Scan for the cell matching the given text and deliver its [x, y] coordinate at center. 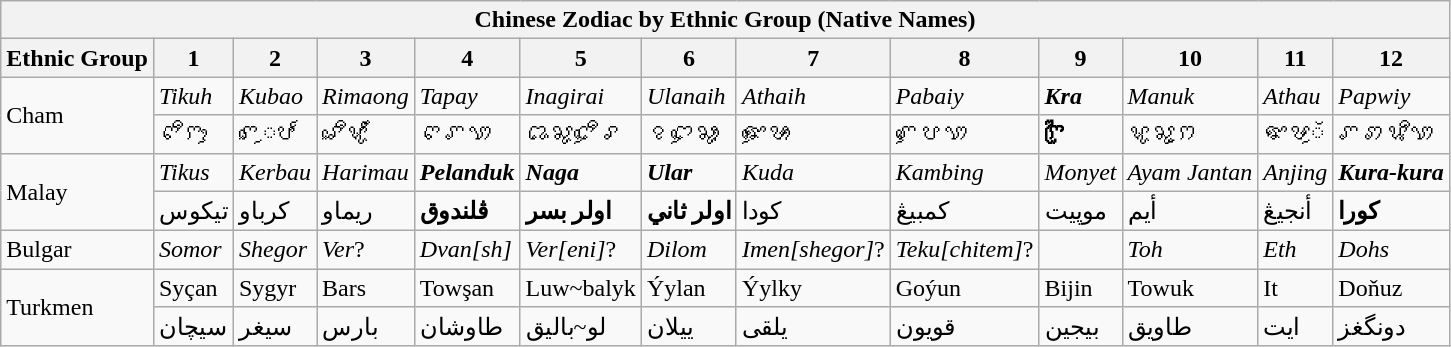
Teku[chitem]? [964, 250]
Bijin [1080, 288]
Monyet [1080, 172]
Kambing [964, 172]
Athau [1296, 96]
Tapay [467, 96]
لو~بالیق [580, 327]
Dilom [688, 250]
بیجین [1080, 327]
6 [688, 58]
Ver[eni]? [580, 250]
ريماو [366, 211]
Tikuh [193, 96]
ꨚꩇꨥꨪꩈ [1391, 134]
Malay [78, 192]
4 [467, 58]
Ulanaih [688, 96]
7 [813, 58]
Doňuz [1391, 288]
Syçan [193, 288]
Sygyr [274, 288]
Imen[shegor]? [813, 250]
ꨚꨝꨰꩈ [964, 134]
Cham [78, 115]
Tikus [193, 172]
Inagirai [580, 96]
Ethnic Group [78, 58]
Goýun [964, 288]
Towuk [1190, 288]
ꨆꨴ [1080, 134]
10 [1190, 58]
Rimaong [366, 96]
ایت [1296, 327]
Turkmen [78, 308]
سیغر [274, 327]
Kura-kura [1391, 172]
Bulgar [78, 250]
1 [193, 58]
2 [274, 58]
Athaih [813, 96]
دونگغز [1391, 327]
3 [366, 58]
ꨀꨔꨰꩍ [813, 134]
Chinese Zodiac by Ethnic Group (Native Names) [726, 20]
طاوشان [467, 327]
Kerbau [274, 172]
Ayam Jantan [1190, 172]
Ver? [366, 250]
11 [1296, 58]
Bars [366, 288]
Luw~balyk [580, 288]
کمبيڠ [964, 211]
طاویق [1190, 327]
Papwiy [1391, 96]
ꨓꨚꩈ [467, 134]
اولر بسر [580, 211]
کرباو [274, 211]
ییلان [688, 327]
ꨂꨤꨘꨰꩍ [688, 134]
Pabaiy [964, 96]
Towşan [467, 288]
بارس [366, 327]
Dohs [1391, 250]
Dvan[sh] [467, 250]
Shegor [274, 250]
Somor [193, 250]
Kubao [274, 96]
یلقی [813, 327]
Naga [580, 172]
کورا [1391, 211]
Ular [688, 172]
ڤلندوق [467, 211]
12 [1391, 58]
کودا [813, 211]
8 [964, 58]
اولر ثاني [688, 211]
ꨣꨪꨠꨯꨱꨮ [366, 134]
Kuda [813, 172]
Anjing [1296, 172]
Harimau [366, 172]
Kra [1080, 96]
꩓ꨘꨈꨪꨣꨰ [580, 134]
ꨀꨔꨭꨮ [1296, 134]
Manuk [1190, 96]
ꨆꨭꨯꨝꨱ [274, 134]
سیچان [193, 327]
It [1296, 288]
Ýylan [688, 288]
Eth [1296, 250]
ꨓꨪꨆꨭꩍ [193, 134]
Toh [1190, 250]
5 [580, 58]
تيکوس [193, 211]
موڽيت [1080, 211]
ꨠꨘꨭꩀ [1190, 134]
قویون [964, 327]
أيم [1190, 211]
Pelanduk [467, 172]
أنجيڠ [1296, 211]
9 [1080, 58]
Ýylky [813, 288]
